Scan for the cell matching the given text and deliver its (X, Y) coordinate at center. 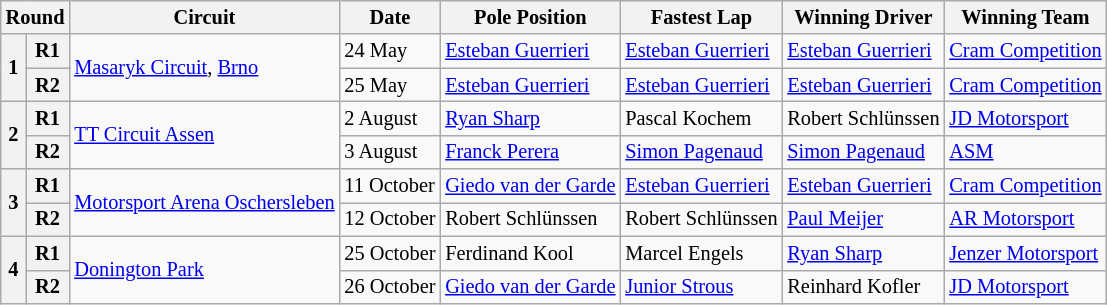
Franck Perera (530, 152)
Pole Position (530, 17)
Round (36, 17)
Winning Team (1025, 17)
4 (14, 270)
Motorsport Arena Oschersleben (204, 202)
Pascal Kochem (701, 118)
AR Motorsport (1025, 219)
2 (14, 134)
TT Circuit Assen (204, 134)
Jenzer Motorsport (1025, 253)
Date (390, 17)
25 October (390, 253)
25 May (390, 85)
11 October (390, 186)
Circuit (204, 17)
1 (14, 68)
12 October (390, 219)
ASM (1025, 152)
Masaryk Circuit, Brno (204, 68)
Fastest Lap (701, 17)
Marcel Engels (701, 253)
Winning Driver (863, 17)
Reinhard Kofler (863, 287)
3 August (390, 152)
Donington Park (204, 270)
3 (14, 202)
Junior Strous (701, 287)
26 October (390, 287)
2 August (390, 118)
Paul Meijer (863, 219)
24 May (390, 51)
Ferdinand Kool (530, 253)
